For the text-containing cell, return its midpoint in (X, Y) coordinate format. 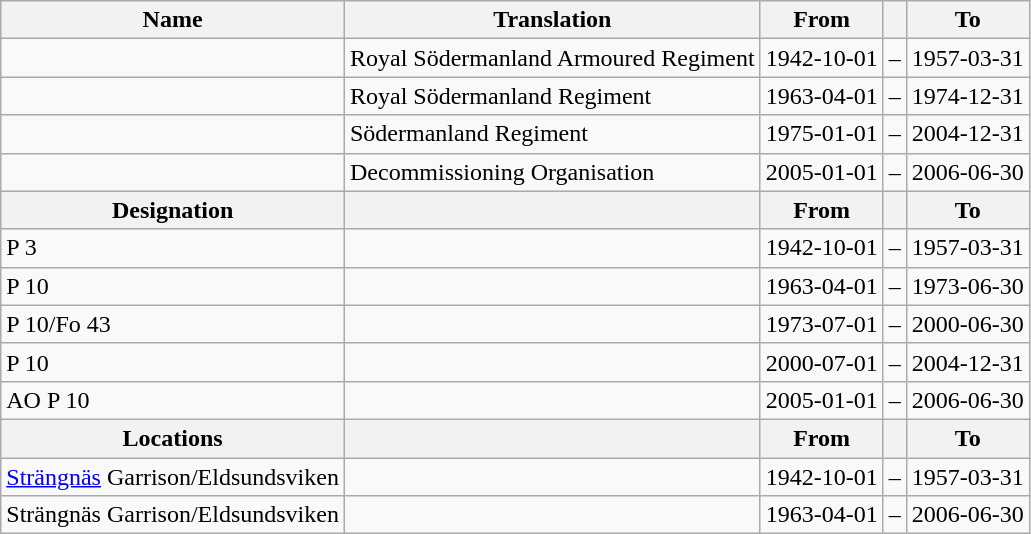
2000-07-01 (822, 362)
AO P 10 (173, 400)
Translation (552, 20)
1974-12-31 (968, 96)
Designation (173, 210)
1973-06-30 (968, 286)
Royal Södermanland Armoured Regiment (552, 58)
Södermanland Regiment (552, 134)
Royal Södermanland Regiment (552, 96)
1975-01-01 (822, 134)
1973-07-01 (822, 324)
Decommissioning Organisation (552, 172)
P 10/Fo 43 (173, 324)
Name (173, 20)
Locations (173, 438)
2000-06-30 (968, 324)
P 3 (173, 248)
